Extract the (x, y) coordinate from the center of the cell holding the provided text.  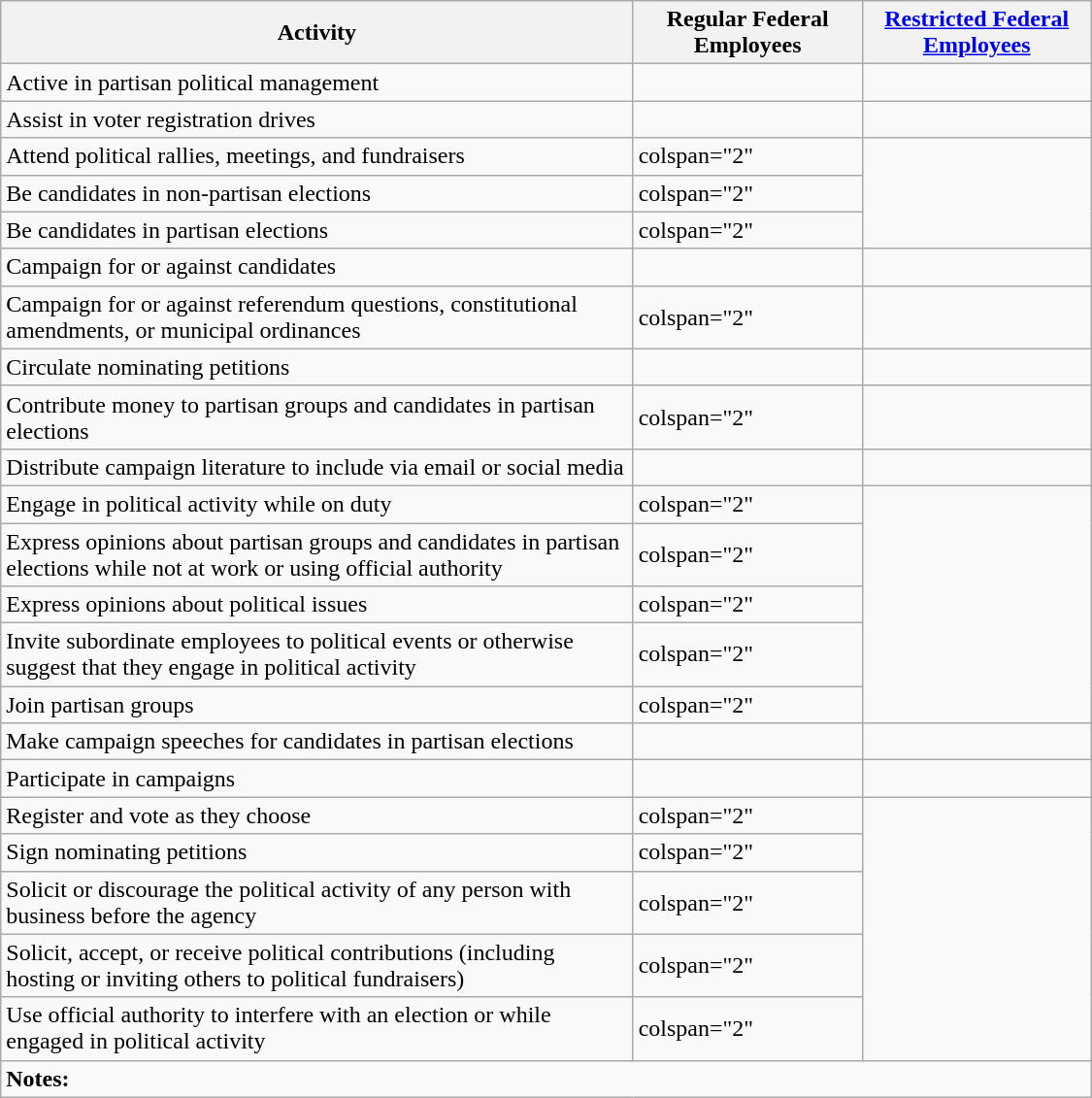
Contribute money to partisan groups and candidates in partisan elections (316, 417)
Engage in political activity while on duty (316, 504)
Make campaign speeches for candidates in partisan elections (316, 742)
Be candidates in non-partisan elections (316, 193)
Express opinions about political issues (316, 605)
Join partisan groups (316, 705)
Active in partisan political management (316, 83)
Be candidates in partisan elections (316, 230)
Campaign for or against candidates (316, 267)
Participate in campaigns (316, 779)
Regular Federal Employees (747, 33)
Circulate nominating petitions (316, 367)
Express opinions about partisan groups and candidates in partisan elections while not at work or using official authority (316, 553)
Assist in voter registration drives (316, 119)
Restricted Federal Employees (976, 33)
Campaign for or against referendum questions, constitutional amendments, or municipal ordinances (316, 316)
Solicit, accept, or receive political contributions (including hosting or inviting others to political fundraisers) (316, 965)
Attend political rallies, meetings, and fundraisers (316, 156)
Use official authority to interfere with an election or while engaged in political activity (316, 1029)
Sign nominating petitions (316, 852)
Distribute campaign literature to include via email or social media (316, 467)
Solicit or discourage the political activity of any person with business before the agency (316, 903)
Activity (316, 33)
Register and vote as they choose (316, 815)
Invite subordinate employees to political events or otherwise suggest that they engage in political activity (316, 654)
Notes: (546, 1079)
